Return [X, Y] of the center of cell containing provided text 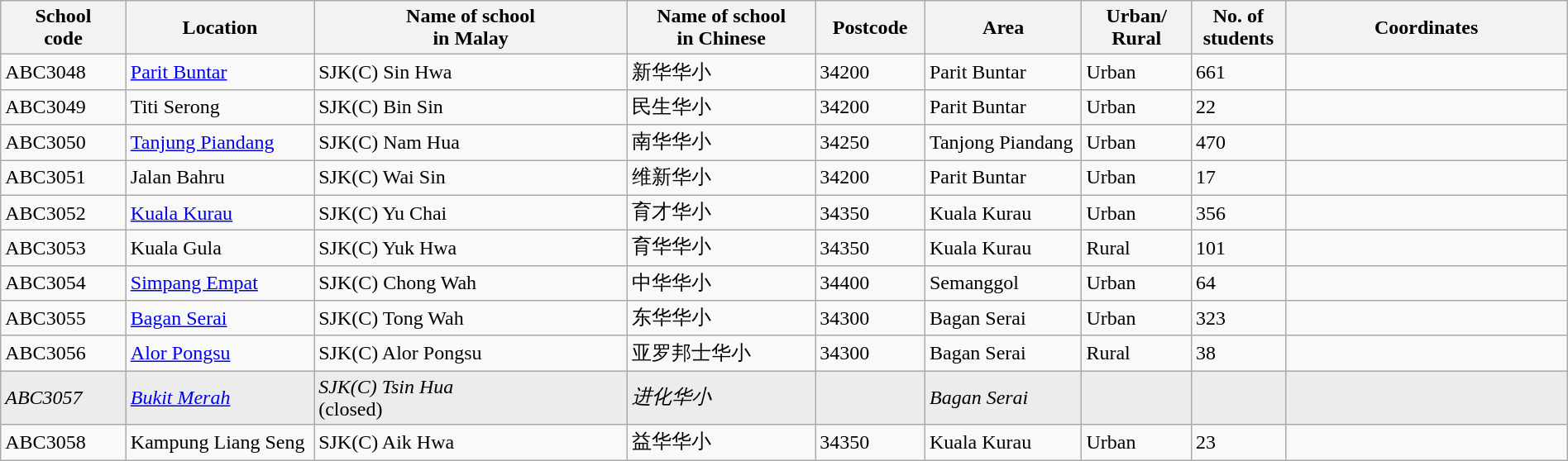
Urban/Rural [1136, 28]
SJK(C) Alor Pongsu [471, 354]
Area [1002, 28]
育华华小 [721, 248]
23 [1238, 443]
ABC3057 [64, 398]
Semanggol [1002, 283]
ABC3058 [64, 443]
Name of schoolin Chinese [721, 28]
ABC3049 [64, 107]
SJK(C) Nam Hua [471, 142]
益华华小 [721, 443]
SJK(C) Bin Sin [471, 107]
ABC3053 [64, 248]
ABC3050 [64, 142]
SJK(C) Yu Chai [471, 213]
34250 [870, 142]
Simpang Empat [220, 283]
34400 [870, 283]
Location [220, 28]
民生华小 [721, 107]
SJK(C) Aik Hwa [471, 443]
维新华小 [721, 178]
64 [1238, 283]
中华华小 [721, 283]
新华华小 [721, 73]
No. ofstudents [1238, 28]
661 [1238, 73]
SJK(C) Tsin Hua(closed) [471, 398]
Schoolcode [64, 28]
Tanjong Piandang [1002, 142]
Postcode [870, 28]
ABC3051 [64, 178]
323 [1238, 319]
22 [1238, 107]
东华华小 [721, 319]
南华华小 [721, 142]
SJK(C) Sin Hwa [471, 73]
470 [1238, 142]
SJK(C) Chong Wah [471, 283]
SJK(C) Yuk Hwa [471, 248]
Alor Pongsu [220, 354]
356 [1238, 213]
ABC3054 [64, 283]
Tanjung Piandang [220, 142]
17 [1238, 178]
Kuala Gula [220, 248]
进化华小 [721, 398]
ABC3055 [64, 319]
Kampung Liang Seng [220, 443]
Titi Serong [220, 107]
ABC3052 [64, 213]
育才华小 [721, 213]
亚罗邦士华小 [721, 354]
38 [1238, 354]
Name of schoolin Malay [471, 28]
SJK(C) Wai Sin [471, 178]
Jalan Bahru [220, 178]
ABC3056 [64, 354]
ABC3048 [64, 73]
Coordinates [1426, 28]
Bukit Merah [220, 398]
101 [1238, 248]
SJK(C) Tong Wah [471, 319]
